Return [x, y] of the center of cell containing provided text 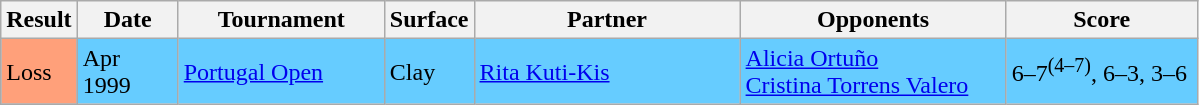
Date [128, 20]
Tournament [281, 20]
Clay [429, 72]
Alicia Ortuño Cristina Torrens Valero [873, 72]
Portugal Open [281, 72]
6–7(4–7), 6–3, 3–6 [1102, 72]
Surface [429, 20]
Loss [39, 72]
Partner [607, 20]
Rita Kuti-Kis [607, 72]
Apr 1999 [128, 72]
Result [39, 20]
Score [1102, 20]
Opponents [873, 20]
